Capture the cell that displays the provided text and extract its (x, y) central coordinate. 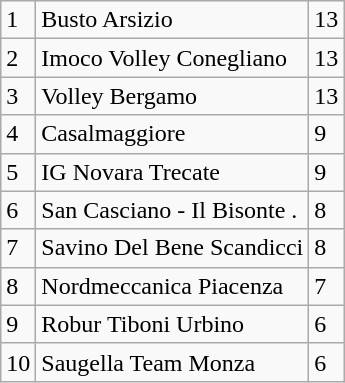
Saugella Team Monza (172, 362)
San Casciano - Il Bisonte . (172, 210)
Imoco Volley Conegliano (172, 58)
1 (18, 20)
IG Novara Trecate (172, 172)
Robur Tiboni Urbino (172, 324)
2 (18, 58)
4 (18, 134)
10 (18, 362)
Volley Bergamo (172, 96)
Savino Del Bene Scandicci (172, 248)
5 (18, 172)
Nordmeccanica Piacenza (172, 286)
Busto Arsizio (172, 20)
Casalmaggiore (172, 134)
3 (18, 96)
